Determine the (X, Y) coordinate at the center of the cell enclosing the given text.  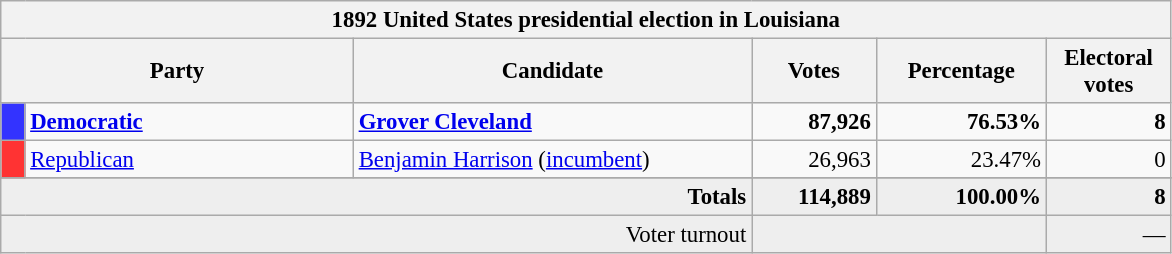
Candidate (552, 72)
— (1108, 235)
23.47% (961, 160)
1892 United States presidential election in Louisiana (586, 20)
Benjamin Harrison (incumbent) (552, 160)
Votes (814, 72)
Percentage (961, 72)
26,963 (814, 160)
Democratic (189, 122)
76.53% (961, 122)
Electoral votes (1108, 72)
0 (1108, 160)
87,926 (814, 122)
Republican (189, 160)
114,889 (814, 197)
100.00% (961, 197)
Party (178, 72)
Grover Cleveland (552, 122)
Voter turnout (376, 235)
Totals (376, 197)
